Locate the cell with the specified text and output its (X, Y) center coordinate. 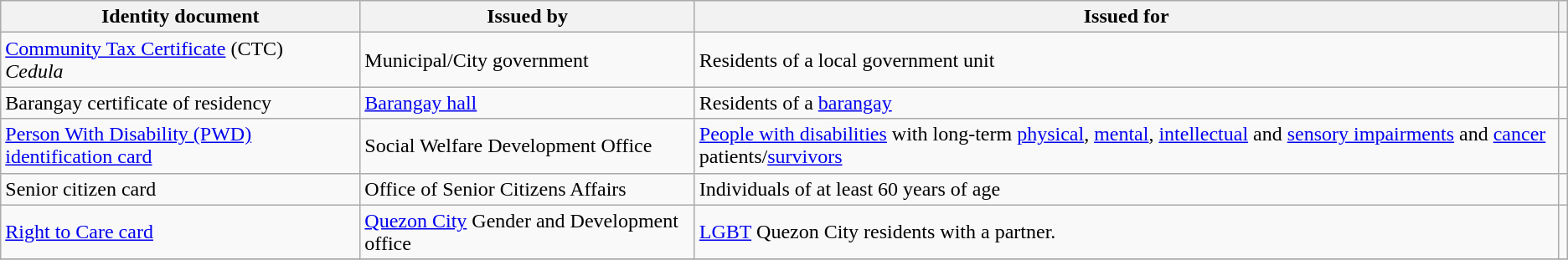
Issued by (528, 17)
Social Welfare Development Office (528, 145)
Residents of a local government unit (1126, 60)
Quezon City Gender and Development office (528, 232)
LGBT Quezon City residents with a partner. (1126, 232)
Person With Disability (PWD) identification card (181, 145)
Barangay hall (528, 103)
Community Tax Certificate (CTC)Cedula (181, 60)
Right to Care card (181, 232)
Individuals of at least 60 years of age (1126, 189)
Barangay certificate of residency (181, 103)
Municipal/City government (528, 60)
Identity document (181, 17)
People with disabilities with long-term physical, mental, intellectual and sensory impairments and cancer patients/survivors (1126, 145)
Office of Senior Citizens Affairs (528, 189)
Residents of a barangay (1126, 103)
Senior citizen card (181, 189)
Issued for (1126, 17)
